Output the [x, y] coordinate of the center of the cell containing the given text.  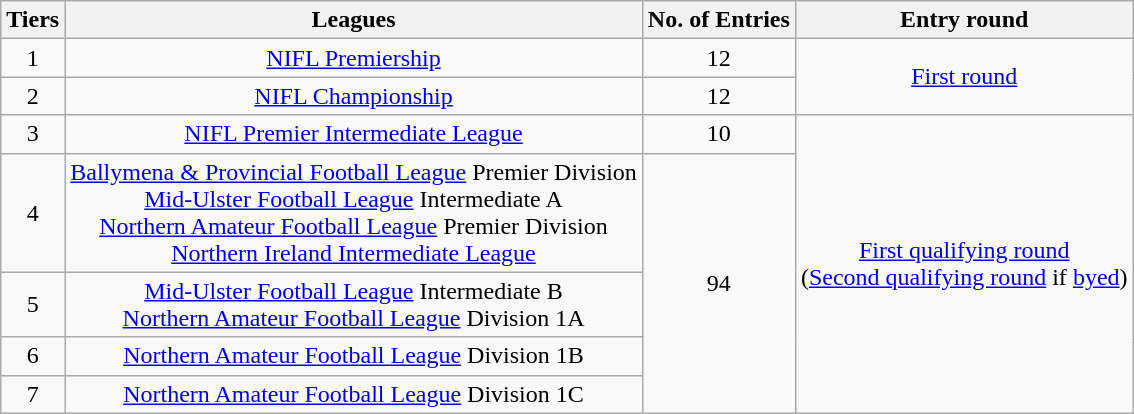
94 [718, 283]
NIFL Premier Intermediate League [354, 134]
Entry round [964, 20]
6 [33, 356]
No. of Entries [718, 20]
Leagues [354, 20]
7 [33, 394]
Tiers [33, 20]
First round [964, 77]
Northern Amateur Football League Division 1C [354, 394]
2 [33, 96]
First qualifying round(Second qualifying round if byed) [964, 264]
Mid-Ulster Football League Intermediate BNorthern Amateur Football League Division 1A [354, 304]
4 [33, 212]
10 [718, 134]
NIFL Premiership [354, 58]
NIFL Championship [354, 96]
5 [33, 304]
Northern Amateur Football League Division 1B [354, 356]
1 [33, 58]
3 [33, 134]
